Scan for the cell matching the given text and deliver its [x, y] coordinate at center. 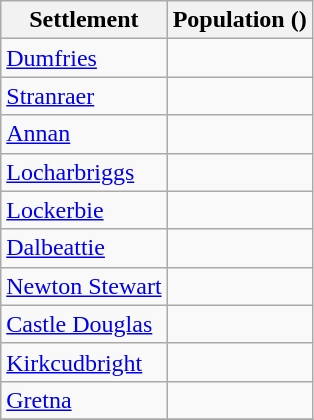
Dumfries [84, 58]
Annan [84, 134]
Settlement [84, 20]
Lockerbie [84, 210]
Castle Douglas [84, 324]
Population () [240, 20]
Stranraer [84, 96]
Newton Stewart [84, 286]
Gretna [84, 400]
Kirkcudbright [84, 362]
Locharbriggs [84, 172]
Dalbeattie [84, 248]
